For the text-containing cell, return its midpoint in [X, Y] coordinate format. 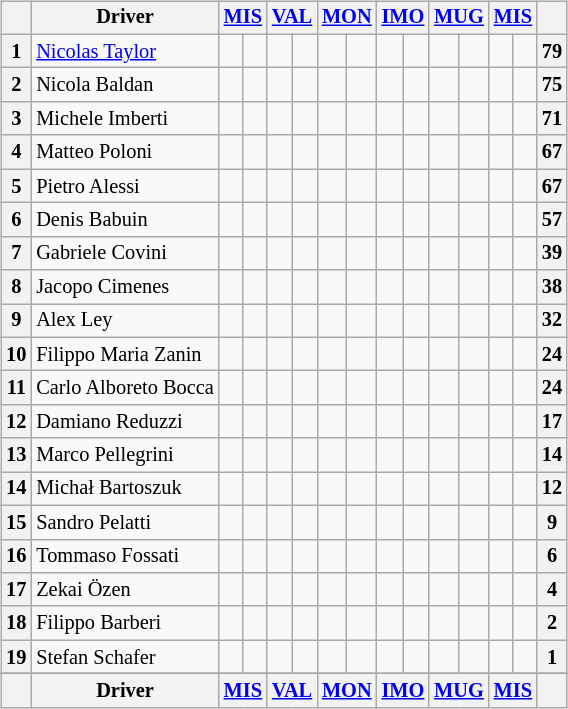
38 [552, 287]
Sandro Pelatti [124, 522]
79 [552, 51]
8 [16, 287]
Filippo Maria Zanin [124, 354]
16 [16, 556]
Carlo Alboreto Bocca [124, 388]
Alex Ley [124, 321]
10 [16, 354]
11 [16, 388]
Marco Pellegrini [124, 455]
75 [552, 85]
32 [552, 321]
Zekai Özen [124, 590]
Denis Babuin [124, 220]
Gabriele Covini [124, 253]
13 [16, 455]
3 [16, 119]
5 [16, 186]
Damiano Reduzzi [124, 422]
Pietro Alessi [124, 186]
19 [16, 657]
Filippo Barberi [124, 623]
Stefan Schafer [124, 657]
18 [16, 623]
Matteo Poloni [124, 152]
57 [552, 220]
15 [16, 522]
Tommaso Fossati [124, 556]
71 [552, 119]
39 [552, 253]
Michele Imberti [124, 119]
Michał Bartoszuk [124, 489]
Nicolas Taylor [124, 51]
Nicola Baldan [124, 85]
7 [16, 253]
Jacopo Cimenes [124, 287]
